Identify which cell holds the provided text, then report its [x, y] central coordinate. 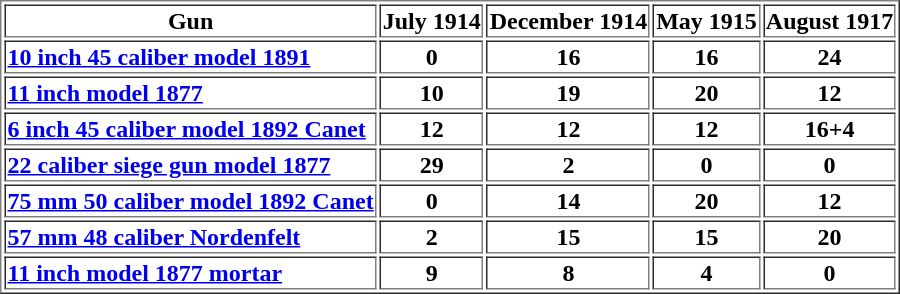
16+4 [830, 128]
9 [432, 272]
6 inch 45 caliber model 1892 Canet [190, 128]
December 1914 [569, 20]
57 mm 48 caliber Nordenfelt [190, 236]
19 [569, 92]
29 [432, 164]
11 inch model 1877 [190, 92]
Gun [190, 20]
24 [830, 56]
July 1914 [432, 20]
August 1917 [830, 20]
22 caliber siege gun model 1877 [190, 164]
8 [569, 272]
10 [432, 92]
May 1915 [706, 20]
4 [706, 272]
75 mm 50 caliber model 1892 Canet [190, 200]
11 inch model 1877 mortar [190, 272]
10 inch 45 caliber model 1891 [190, 56]
14 [569, 200]
